From the cell containing the given text, extract its center point as [X, Y] coordinate. 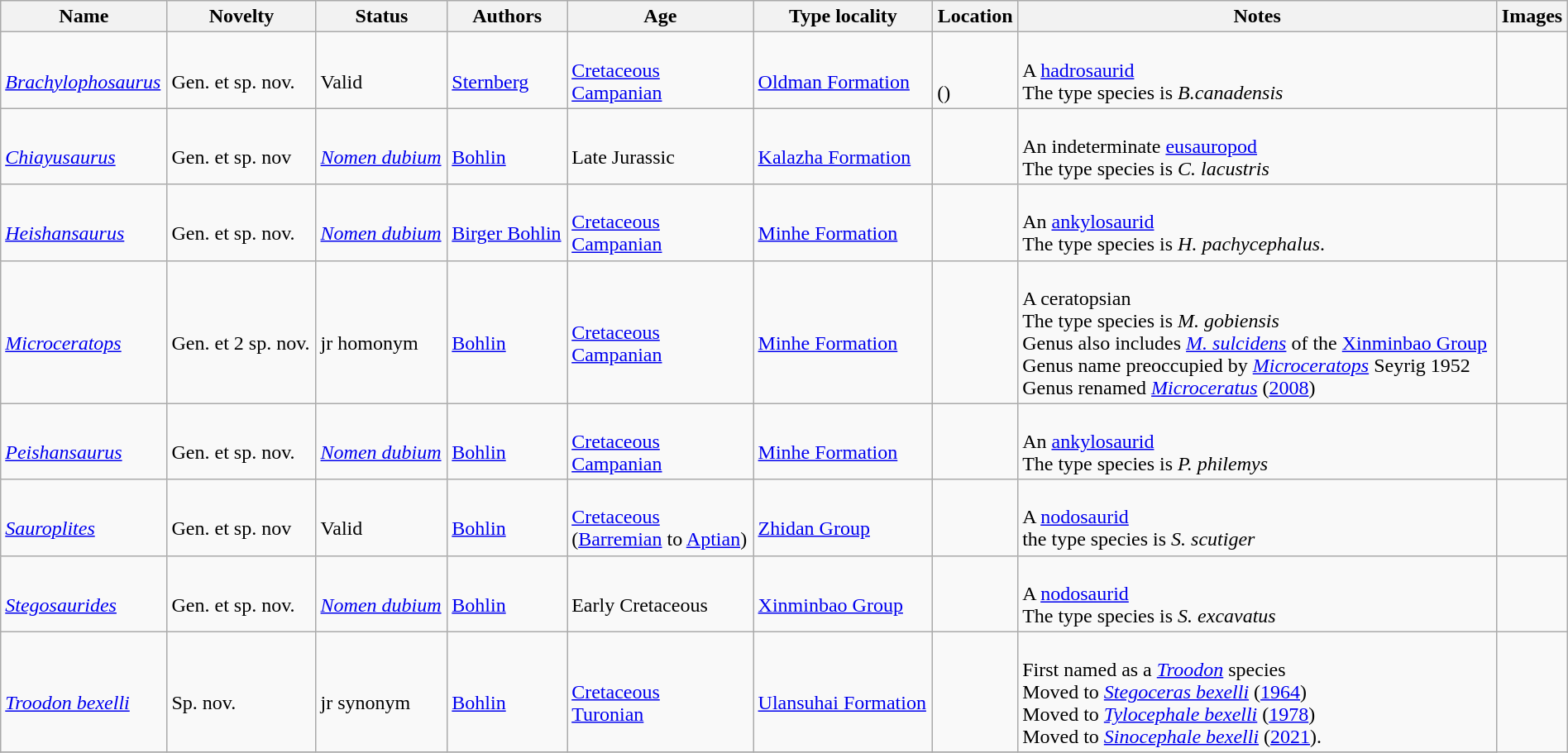
Zhidan Group [844, 517]
Cretaceous(Barremian to Aptian) [660, 517]
Chiayusaurus [84, 146]
Oldman Formation [844, 70]
jr homonym [382, 332]
Troodon bexelli [84, 692]
Location [976, 17]
A nodosaurid the type species is S. scutiger [1257, 517]
Age [660, 17]
Microceratops [84, 332]
Kalazha Formation [844, 146]
An indeterminate eusauropod The type species is C. lacustris [1257, 146]
CretaceousTuronian [660, 692]
Authors [508, 17]
Heishansaurus [84, 222]
A hadrosaurid The type species is B.canadensis [1257, 70]
Status [382, 17]
Gen. et 2 sp. nov. [241, 332]
An ankylosauridThe type species is H. pachycephalus. [1257, 222]
Name [84, 17]
() [976, 70]
Novelty [241, 17]
Brachylophosaurus [84, 70]
Sauroplites [84, 517]
Notes [1257, 17]
An ankylosauridThe type species is P. philemys [1257, 441]
Stegosaurides [84, 593]
Birger Bohlin [508, 222]
Sp. nov. [241, 692]
Ulansuhai Formation [844, 692]
Peishansaurus [84, 441]
A nodosauridThe type species is S. excavatus [1257, 593]
jr synonym [382, 692]
Xinminbao Group [844, 593]
Late Jurassic [660, 146]
Early Cretaceous [660, 593]
Images [1532, 17]
First named as a Troodon species Moved to Stegoceras bexelli (1964) Moved to Tylocephale bexelli (1978) Moved to Sinocephale bexelli (2021). [1257, 692]
Sternberg [508, 70]
Type locality [844, 17]
